Detect which cell encompasses the target text, then output its [X, Y] center coordinate. 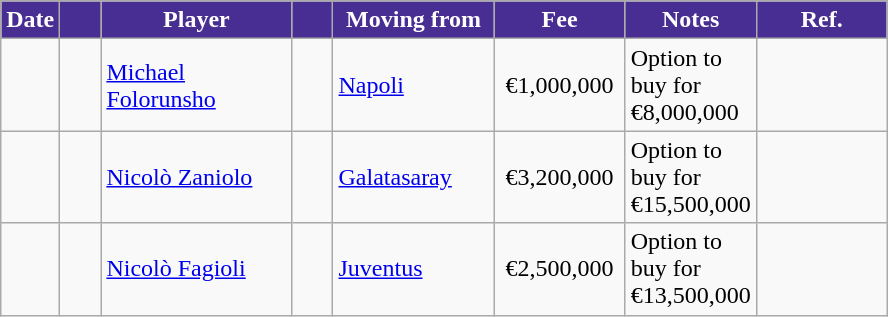
Option to buy for €13,500,000 [690, 269]
€3,200,000 [560, 177]
Option to buy for €8,000,000 [690, 85]
Option to buy for €15,500,000 [690, 177]
Date [30, 20]
Moving from [414, 20]
Juventus [414, 269]
Nicolò Fagioli [196, 269]
Michael Folorunsho [196, 85]
Nicolò Zaniolo [196, 177]
Ref. [822, 20]
Player [196, 20]
€2,500,000 [560, 269]
Fee [560, 20]
Galatasaray [414, 177]
€1,000,000 [560, 85]
Napoli [414, 85]
Notes [690, 20]
